Pinpoint the cell where the given text exists, returning its [x, y] midpoint coordinate. 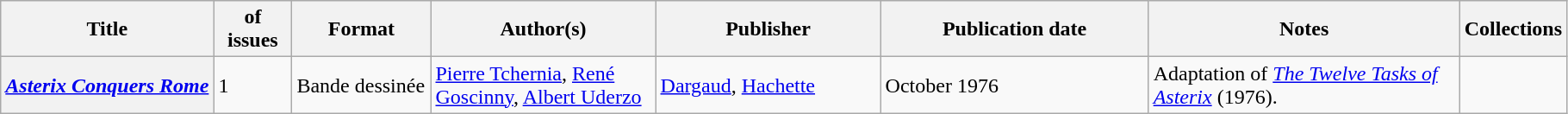
Author(s) [543, 29]
1 [253, 85]
Title [107, 29]
Publication date [1015, 29]
Pierre Tchernia, René Goscinny, Albert Uderzo [543, 85]
Publisher [768, 29]
Bande dessinée [362, 85]
Dargaud, Hachette [768, 85]
of issues [253, 29]
Asterix Conquers Rome [107, 85]
Notes [1304, 29]
October 1976 [1015, 85]
Adaptation of The Twelve Tasks of Asterix (1976). [1304, 85]
Collections [1513, 29]
Format [362, 29]
